Return the (x, y) coordinate for the center point of the cell that contains the specified text.  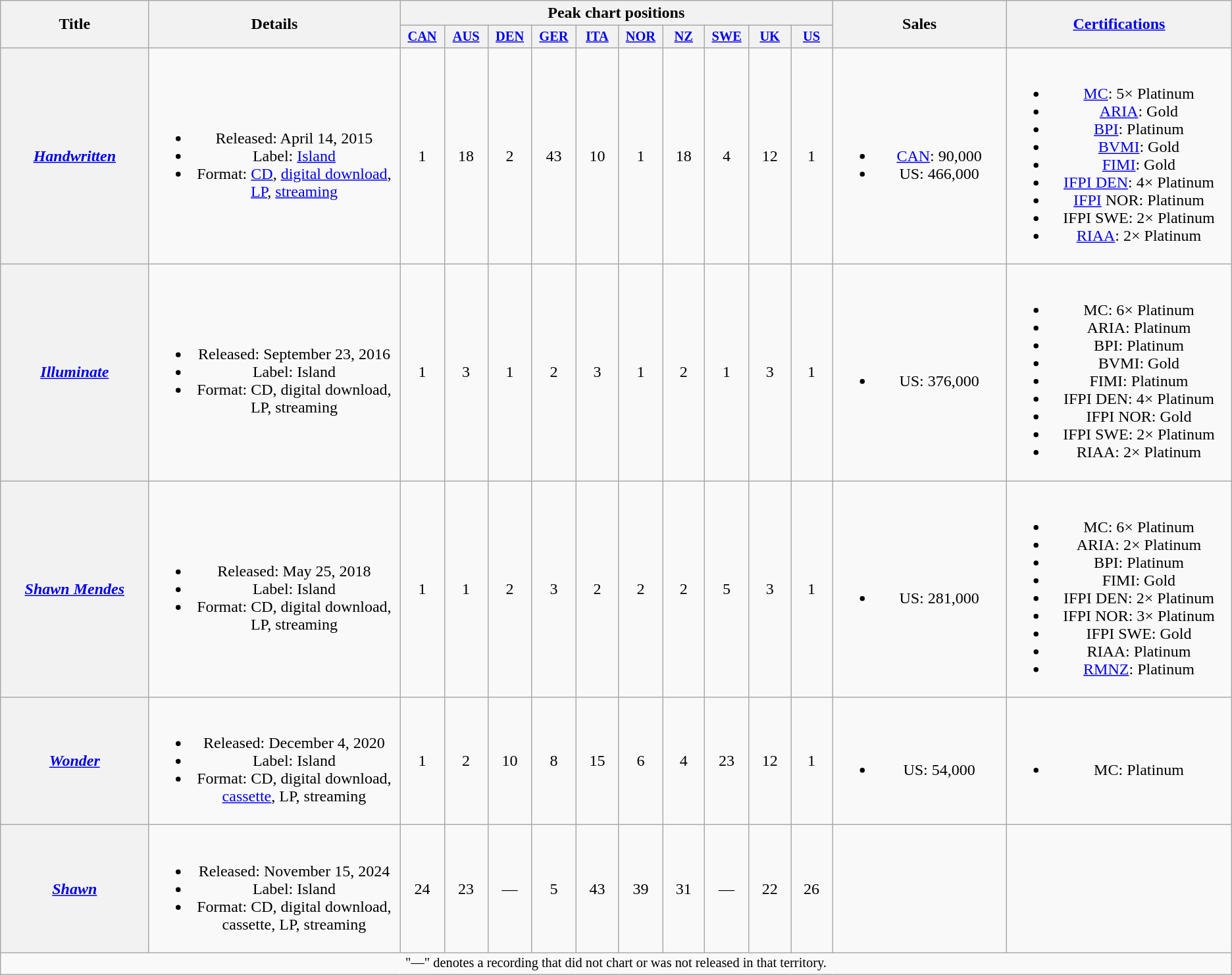
NOR (641, 37)
Released: April 14, 2015Label: IslandFormat: CD, digital download, LP, streaming (274, 155)
31 (683, 889)
CAN (423, 37)
26 (812, 889)
MC: Platinum (1119, 761)
MC: 6× PlatinumARIA: PlatinumBPI: PlatinumBVMI: GoldFIMI: PlatinumIFPI DEN: 4× PlatinumIFPI NOR: GoldIFPI SWE: 2× PlatinumRIAA: 2× Platinum (1119, 372)
24 (423, 889)
MC: 5× PlatinumARIA: GoldBPI: PlatinumBVMI: GoldFIMI: GoldIFPI DEN: 4× PlatinumIFPI NOR: PlatinumIFPI SWE: 2× PlatinumRIAA: 2× Platinum (1119, 155)
"—" denotes a recording that did not chart or was not released in that territory. (616, 964)
Title (75, 24)
Handwritten (75, 155)
Peak chart positions (616, 13)
Certifications (1119, 24)
Shawn Mendes (75, 589)
6 (641, 761)
US: 281,000 (920, 589)
Released: September 23, 2016Label: IslandFormat: CD, digital download, LP, streaming (274, 372)
Released: December 4, 2020Label: IslandFormat: CD, digital download, cassette, LP, streaming (274, 761)
CAN: 90,000US: 466,000 (920, 155)
22 (770, 889)
UK (770, 37)
DEN (509, 37)
US (812, 37)
Sales (920, 24)
MC: 6× PlatinumARIA: 2× PlatinumBPI: PlatinumFIMI: GoldIFPI DEN: 2× PlatinumIFPI NOR: 3× PlatinumIFPI SWE: GoldRIAA: PlatinumRMNZ: Platinum (1119, 589)
Details (274, 24)
GER (554, 37)
39 (641, 889)
15 (598, 761)
Wonder (75, 761)
AUS (466, 37)
ITA (598, 37)
8 (554, 761)
NZ (683, 37)
US: 54,000 (920, 761)
Released: May 25, 2018Label: IslandFormat: CD, digital download, LP, streaming (274, 589)
US: 376,000 (920, 372)
Illuminate (75, 372)
SWE (727, 37)
Released: November 15, 2024Label: IslandFormat: CD, digital download, cassette, LP, streaming (274, 889)
Shawn (75, 889)
